Locate the cell with the specified text and output its [X, Y] center coordinate. 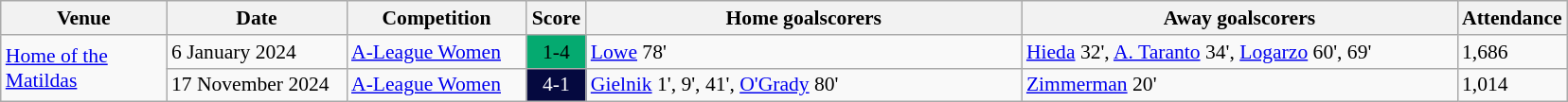
Home goalscorers [804, 18]
Zimmerman 20' [1239, 85]
Lowe 78' [804, 52]
1,014 [1512, 85]
17 November 2024 [257, 85]
Date [257, 18]
Venue [83, 18]
6 January 2024 [257, 52]
Score [557, 18]
Away goalscorers [1239, 18]
Attendance [1512, 18]
Gielnik 1', 9', 41', O'Grady 80' [804, 85]
4-1 [557, 85]
1,686 [1512, 52]
Home of the Matildas [83, 68]
Hieda 32', A. Taranto 34', Logarzo 60', 69' [1239, 52]
1-4 [557, 52]
Competition [437, 18]
